Return [x, y] of the center of cell containing provided text 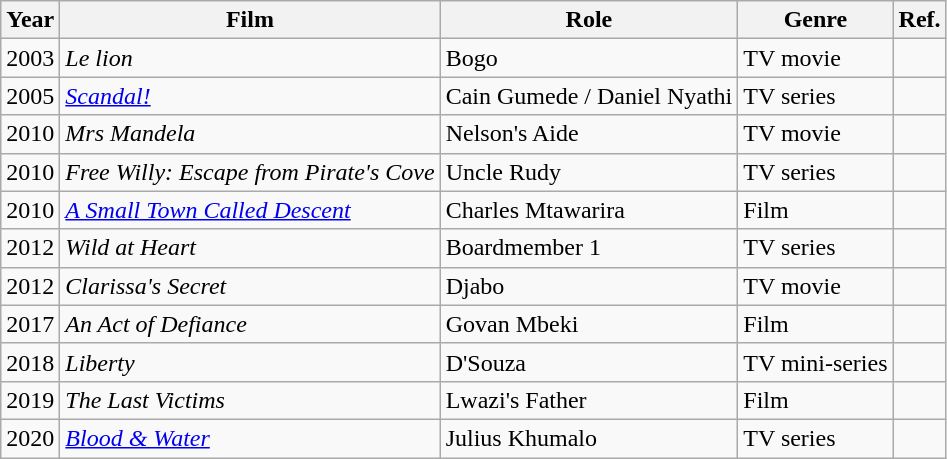
2003 [30, 58]
Charles Mtawarira [589, 210]
Genre [816, 20]
2005 [30, 96]
Wild at Heart [250, 248]
2017 [30, 324]
2020 [30, 438]
Uncle Rudy [589, 172]
Julius Khumalo [589, 438]
Blood & Water [250, 438]
Cain Gumede / Daniel Nyathi [589, 96]
A Small Town Called Descent [250, 210]
D'Souza [589, 362]
2018 [30, 362]
An Act of Defiance [250, 324]
Ref. [920, 20]
Free Willy: Escape from Pirate's Cove [250, 172]
Scandal! [250, 96]
Djabo [589, 286]
Le lion [250, 58]
Year [30, 20]
Bogo [589, 58]
Liberty [250, 362]
2019 [30, 400]
Lwazi's Father [589, 400]
Role [589, 20]
Boardmember 1 [589, 248]
Nelson's Aide [589, 134]
Clarissa's Secret [250, 286]
Govan Mbeki [589, 324]
Mrs Mandela [250, 134]
The Last Victims [250, 400]
TV mini-series [816, 362]
